Return [x, y] of the center of cell containing provided text 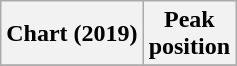
Chart (2019) [72, 34]
Peakposition [189, 34]
